Detect which cell encompasses the target text, then output its [x, y] center coordinate. 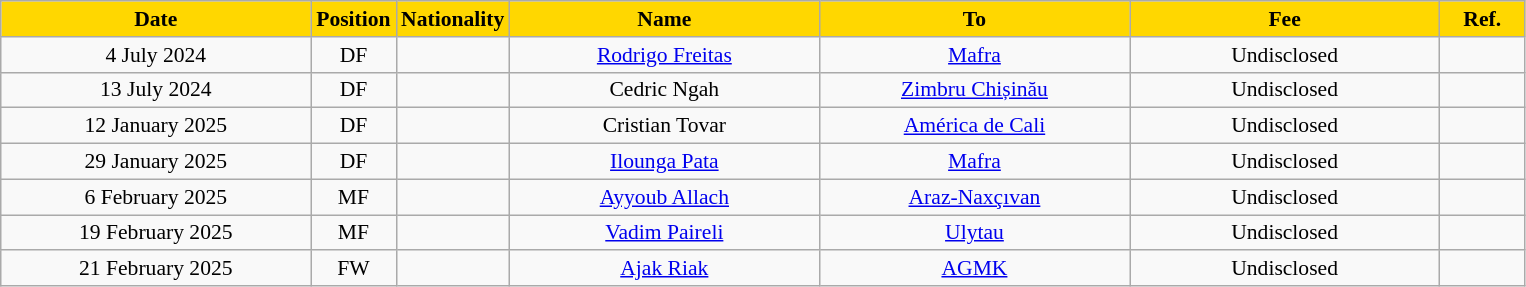
Cedric Ngah [664, 90]
21 February 2025 [156, 269]
4 July 2024 [156, 55]
19 February 2025 [156, 233]
To [974, 19]
12 January 2025 [156, 126]
Ayyoub Allach [664, 197]
13 July 2024 [156, 90]
29 January 2025 [156, 162]
Fee [1285, 19]
Date [156, 19]
6 February 2025 [156, 197]
Name [664, 19]
Ilounga Pata [664, 162]
FW [354, 269]
Nationality [452, 19]
Araz-Naxçıvan [974, 197]
Rodrigo Freitas [664, 55]
Vadim Paireli [664, 233]
Ref. [1482, 19]
América de Cali [974, 126]
Ajak Riak [664, 269]
Position [354, 19]
Ulytau [974, 233]
AGMK [974, 269]
Cristian Tovar [664, 126]
Zimbru Chișinău [974, 90]
